Return [x, y] of the center of cell containing provided text 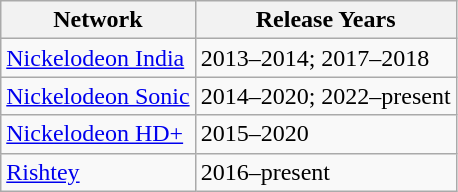
Network [98, 20]
2016–present [326, 172]
Nickelodeon India [98, 58]
Rishtey [98, 172]
Nickelodeon Sonic [98, 96]
Release Years [326, 20]
2014–2020; 2022–present [326, 96]
Nickelodeon HD+ [98, 134]
2015–2020 [326, 134]
2013–2014; 2017–2018 [326, 58]
